Detect which cell encompasses the target text, then output its (X, Y) center coordinate. 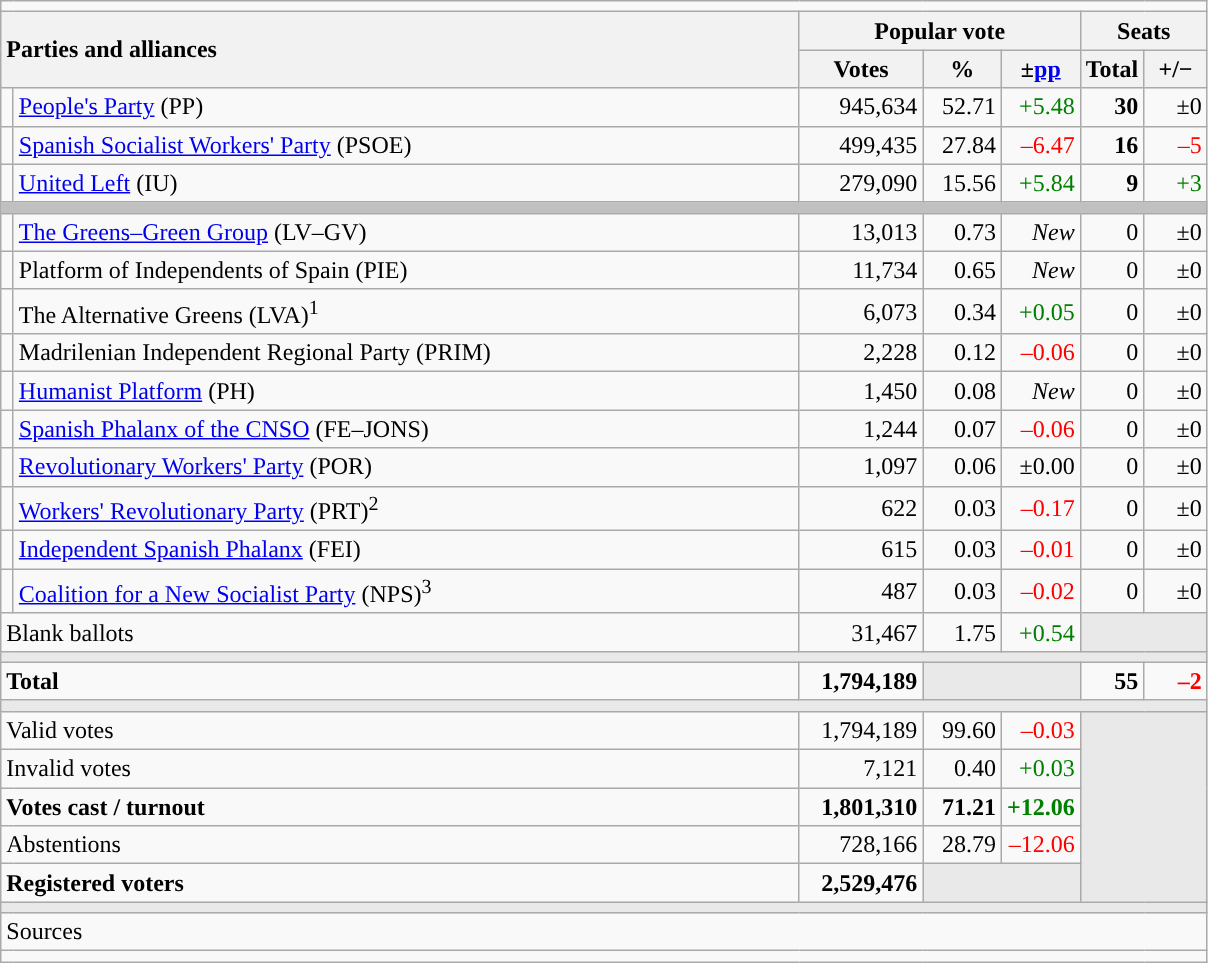
1,097 (861, 467)
622 (861, 508)
71.21 (962, 807)
+/− (1176, 69)
Humanist Platform (PH) (406, 391)
13,013 (861, 232)
–0.03 (1040, 731)
+3 (1176, 183)
55 (1112, 681)
7,121 (861, 769)
+0.54 (1040, 632)
–0.01 (1040, 550)
52.71 (962, 107)
–6.47 (1040, 145)
16 (1112, 145)
United Left (IU) (406, 183)
Spanish Socialist Workers' Party (PSOE) (406, 145)
27.84 (962, 145)
28.79 (962, 845)
Platform of Independents of Spain (PIE) (406, 270)
0.34 (962, 312)
1,244 (861, 429)
615 (861, 550)
+0.05 (1040, 312)
Workers' Revolutionary Party (PRT)2 (406, 508)
1.75 (962, 632)
–5 (1176, 145)
Invalid votes (400, 769)
6,073 (861, 312)
0.40 (962, 769)
+0.03 (1040, 769)
–12.06 (1040, 845)
15.56 (962, 183)
Popular vote (940, 31)
Registered voters (400, 883)
31,467 (861, 632)
Seats (1144, 31)
279,090 (861, 183)
+12.06 (1040, 807)
% (962, 69)
728,166 (861, 845)
±pp (1040, 69)
0.07 (962, 429)
Coalition for a New Socialist Party (NPS)3 (406, 592)
1,801,310 (861, 807)
Parties and alliances (400, 50)
0.65 (962, 270)
9 (1112, 183)
–0.17 (1040, 508)
The Alternative Greens (LVA)1 (406, 312)
30 (1112, 107)
Madrilenian Independent Regional Party (PRIM) (406, 353)
499,435 (861, 145)
487 (861, 592)
The Greens–Green Group (LV–GV) (406, 232)
Abstentions (400, 845)
Votes (861, 69)
Blank ballots (400, 632)
Revolutionary Workers' Party (POR) (406, 467)
0.06 (962, 467)
99.60 (962, 731)
Independent Spanish Phalanx (FEI) (406, 550)
11,734 (861, 270)
People's Party (PP) (406, 107)
945,634 (861, 107)
2,228 (861, 353)
Votes cast / turnout (400, 807)
0.08 (962, 391)
–0.02 (1040, 592)
0.12 (962, 353)
0.73 (962, 232)
Valid votes (400, 731)
2,529,476 (861, 883)
–2 (1176, 681)
+5.48 (1040, 107)
1,450 (861, 391)
+5.84 (1040, 183)
±0.00 (1040, 467)
Sources (604, 932)
Spanish Phalanx of the CNSO (FE–JONS) (406, 429)
